Find where the given text appears and provide that cell's center as [X, Y] coordinate. 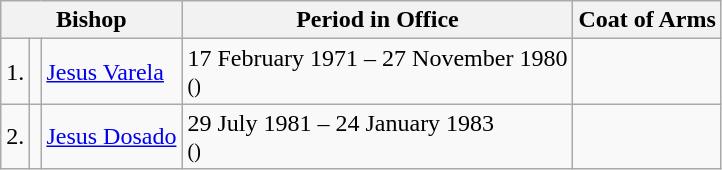
2. [16, 136]
1. [16, 72]
17 February 1971 – 27 November 1980 () [378, 72]
Period in Office [378, 20]
Bishop [92, 20]
Jesus Dosado [112, 136]
Coat of Arms [647, 20]
29 July 1981 – 24 January 1983 () [378, 136]
Jesus Varela [112, 72]
